Determine the [X, Y] coordinate at the center of the cell enclosing the given text.  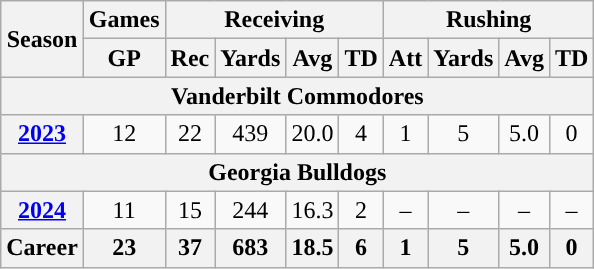
22 [190, 134]
Season [42, 39]
20.0 [312, 134]
16.3 [312, 210]
Rec [190, 58]
Career [42, 248]
12 [124, 134]
439 [250, 134]
Rushing [488, 20]
244 [250, 210]
2024 [42, 210]
18.5 [312, 248]
2023 [42, 134]
4 [361, 134]
Georgia Bulldogs [298, 172]
2 [361, 210]
683 [250, 248]
15 [190, 210]
37 [190, 248]
GP [124, 58]
Vanderbilt Commodores [298, 96]
Att [405, 58]
11 [124, 210]
23 [124, 248]
6 [361, 248]
Receiving [274, 20]
Games [124, 20]
